Scan for the cell matching the given text and deliver its (x, y) coordinate at center. 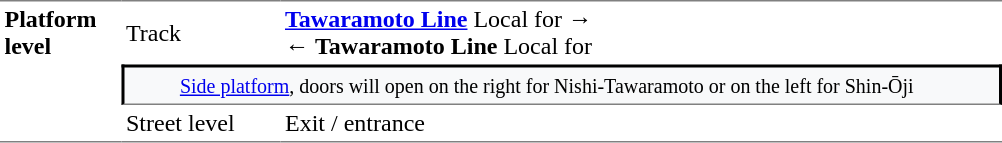
Tawaramoto Line Local for →← Tawaramoto Line Local for (641, 32)
Street level (202, 124)
Platform level (61, 52)
Side platform, doors will open on the right for Nishi-Tawaramoto or on the left for Shin-Ōji (562, 84)
Track (202, 32)
Exit / entrance (641, 124)
